Capture the cell that displays the provided text and extract its (x, y) central coordinate. 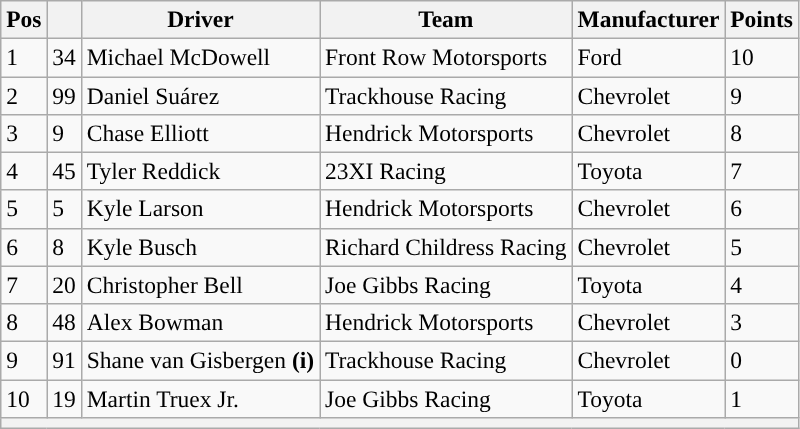
Ford (648, 57)
48 (64, 322)
Driver (200, 19)
Chase Elliott (200, 133)
Michael McDowell (200, 57)
91 (64, 360)
45 (64, 171)
Martin Truex Jr. (200, 398)
Front Row Motorsports (446, 57)
Team (446, 19)
Pos (24, 19)
2 (24, 95)
Shane van Gisbergen (i) (200, 360)
0 (762, 360)
19 (64, 398)
Manufacturer (648, 19)
Alex Bowman (200, 322)
23XI Racing (446, 171)
Points (762, 19)
Kyle Busch (200, 247)
Kyle Larson (200, 209)
99 (64, 95)
Richard Childress Racing (446, 247)
Tyler Reddick (200, 171)
Daniel Suárez (200, 95)
34 (64, 57)
20 (64, 285)
Christopher Bell (200, 285)
